Return [x, y] of the center of cell containing provided text 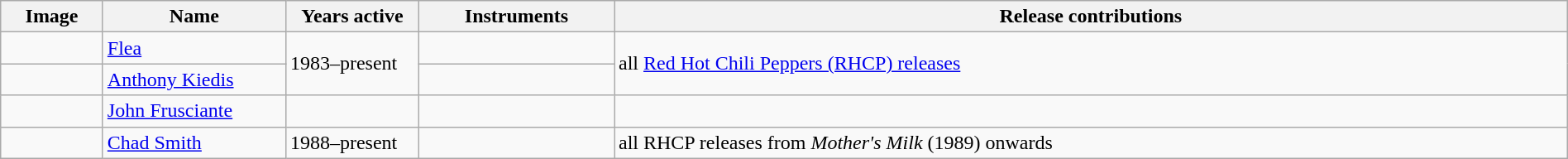
Instruments [516, 17]
all RHCP releases from Mother's Milk (1989) onwards [1090, 142]
Anthony Kiedis [194, 79]
Chad Smith [194, 142]
John Frusciante [194, 111]
Image [52, 17]
Name [194, 17]
Flea [194, 48]
Years active [352, 17]
Release contributions [1090, 17]
all Red Hot Chili Peppers (RHCP) releases [1090, 64]
1988–present [352, 142]
1983–present [352, 64]
